Find where the given text appears and provide that cell's center as [X, Y] coordinate. 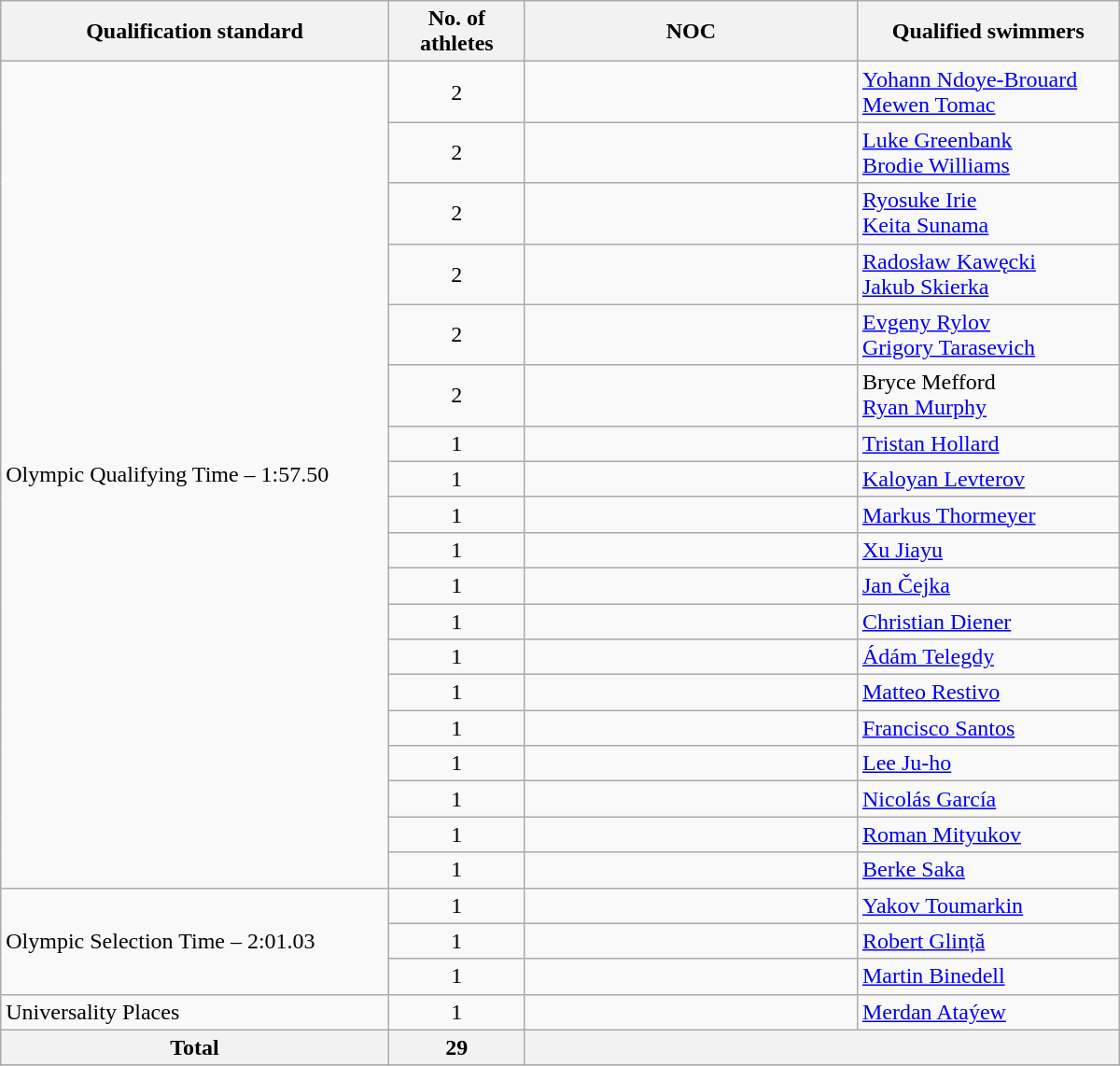
Martin Binedell [987, 976]
Olympic Qualifying Time – 1:57.50 [195, 474]
Ryosuke IrieKeita Sunama [987, 213]
Yakov Toumarkin [987, 905]
Matteo Restivo [987, 693]
Jan Čejka [987, 585]
Christian Diener [987, 621]
Nicolás García [987, 799]
Roman Mityukov [987, 835]
Tristan Hollard [987, 443]
Francisco Santos [987, 728]
Berke Saka [987, 870]
Yohann Ndoye-BrouardMewen Tomac [987, 91]
No. of athletes [456, 32]
Markus Thormeyer [987, 514]
Lee Ju-ho [987, 764]
Qualified swimmers [987, 32]
NOC [691, 32]
Merdan Ataýew [987, 1012]
Kaloyan Levterov [987, 479]
29 [456, 1047]
Qualification standard [195, 32]
Bryce MeffordRyan Murphy [987, 396]
Total [195, 1047]
Radosław KawęckiJakub Skierka [987, 274]
Universality Places [195, 1012]
Olympic Selection Time – 2:01.03 [195, 941]
Ádám Telegdy [987, 657]
Robert Glință [987, 941]
Evgeny RylovGrigory Tarasevich [987, 334]
Luke GreenbankBrodie Williams [987, 153]
Xu Jiayu [987, 550]
